Return the [X, Y] coordinate for the center point of the cell that contains the specified text.  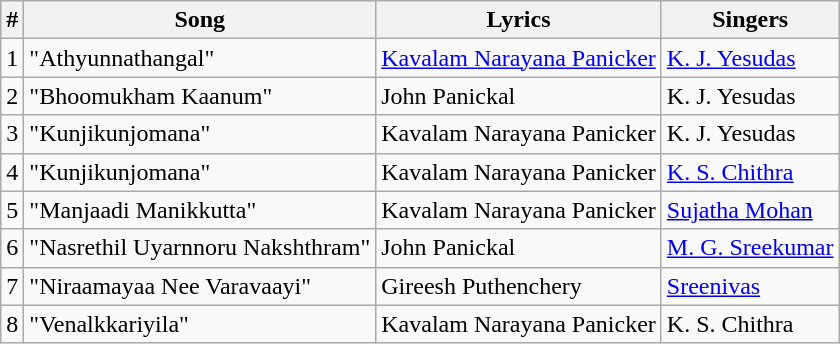
"Bhoomukham Kaanum" [200, 96]
Sujatha Mohan [750, 210]
8 [12, 324]
7 [12, 286]
6 [12, 248]
3 [12, 134]
Singers [750, 20]
Song [200, 20]
"Manjaadi Manikkutta" [200, 210]
"Nasrethil Uyarnnoru Nakshthram" [200, 248]
"Athyunnathangal" [200, 58]
Lyrics [519, 20]
5 [12, 210]
"Niraamayaa Nee Varavaayi" [200, 286]
# [12, 20]
1 [12, 58]
M. G. Sreekumar [750, 248]
Gireesh Puthenchery [519, 286]
4 [12, 172]
Sreenivas [750, 286]
"Venalkkariyila" [200, 324]
2 [12, 96]
